Detect which cell encompasses the target text, then output its [x, y] center coordinate. 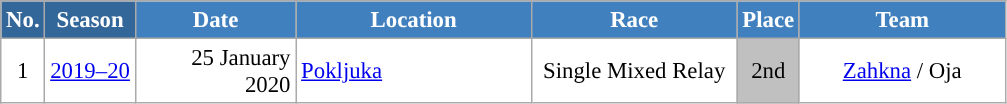
1 [23, 72]
Single Mixed Relay [634, 72]
2nd [768, 72]
Date [216, 20]
Pokljuka [414, 72]
Race [634, 20]
Zahkna / Oja [902, 72]
No. [23, 20]
2019–20 [90, 72]
Season [90, 20]
25 January 2020 [216, 72]
Location [414, 20]
Place [768, 20]
Team [902, 20]
